Find where the given text appears and provide that cell's center as (x, y) coordinate. 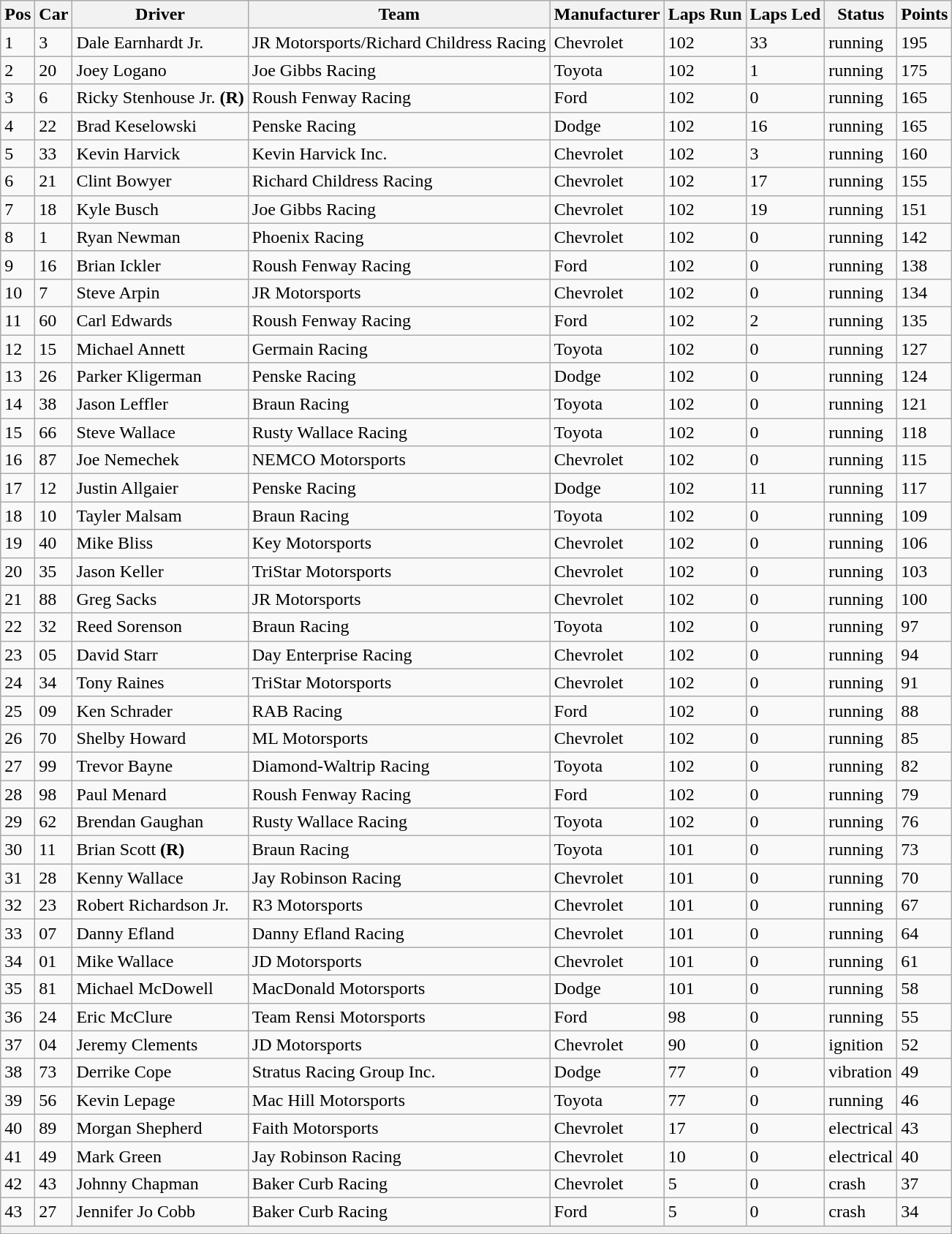
76 (924, 822)
09 (54, 710)
135 (924, 320)
Brad Keselowski (160, 126)
64 (924, 933)
Richard Childress Racing (399, 181)
Parker Kligerman (160, 377)
138 (924, 265)
NEMCO Motorsports (399, 460)
JR Motorsports/Richard Childress Racing (399, 42)
Danny Efland (160, 933)
Joe Nemechek (160, 460)
Kenny Wallace (160, 878)
124 (924, 377)
Joey Logano (160, 70)
151 (924, 209)
Tony Raines (160, 682)
Eric McClure (160, 1017)
Reed Sorenson (160, 627)
160 (924, 154)
07 (54, 933)
79 (924, 794)
Diamond-Waltrip Racing (399, 766)
91 (924, 682)
61 (924, 961)
62 (54, 822)
81 (54, 989)
Phoenix Racing (399, 237)
155 (924, 181)
Robert Richardson Jr. (160, 906)
175 (924, 70)
41 (18, 1156)
David Starr (160, 655)
vibration (861, 1072)
Kyle Busch (160, 209)
Germain Racing (399, 349)
127 (924, 349)
Morgan Shepherd (160, 1128)
Laps Run (705, 15)
Team (399, 15)
46 (924, 1100)
Key Motorsports (399, 543)
115 (924, 460)
14 (18, 405)
Mike Wallace (160, 961)
36 (18, 1017)
Stratus Racing Group Inc. (399, 1072)
RAB Racing (399, 710)
Kevin Lepage (160, 1100)
Pos (18, 15)
Carl Edwards (160, 320)
MacDonald Motorsports (399, 989)
118 (924, 432)
Trevor Bayne (160, 766)
Derrike Cope (160, 1072)
31 (18, 878)
Shelby Howard (160, 738)
Manufacturer (607, 15)
Johnny Chapman (160, 1184)
Jason Keller (160, 571)
04 (54, 1045)
Day Enterprise Racing (399, 655)
109 (924, 516)
9 (18, 265)
8 (18, 237)
Kevin Harvick (160, 154)
Brian Scott (R) (160, 850)
58 (924, 989)
52 (924, 1045)
ignition (861, 1045)
Justin Allgaier (160, 488)
ML Motorsports (399, 738)
Team Rensi Motorsports (399, 1017)
103 (924, 571)
Points (924, 15)
Paul Menard (160, 794)
121 (924, 405)
142 (924, 237)
29 (18, 822)
Michael McDowell (160, 989)
25 (18, 710)
106 (924, 543)
Status (861, 15)
117 (924, 488)
134 (924, 293)
Mac Hill Motorsports (399, 1100)
90 (705, 1045)
Clint Bowyer (160, 181)
99 (54, 766)
195 (924, 42)
4 (18, 126)
Kevin Harvick Inc. (399, 154)
Michael Annett (160, 349)
42 (18, 1184)
56 (54, 1100)
Greg Sacks (160, 599)
Brendan Gaughan (160, 822)
89 (54, 1128)
Jeremy Clements (160, 1045)
30 (18, 850)
13 (18, 377)
Ricky Stenhouse Jr. (R) (160, 98)
Driver (160, 15)
Dale Earnhardt Jr. (160, 42)
Laps Led (785, 15)
67 (924, 906)
Faith Motorsports (399, 1128)
Jennifer Jo Cobb (160, 1211)
55 (924, 1017)
Mike Bliss (160, 543)
Brian Ickler (160, 265)
Jason Leffler (160, 405)
05 (54, 655)
Tayler Malsam (160, 516)
82 (924, 766)
100 (924, 599)
Ryan Newman (160, 237)
Danny Efland Racing (399, 933)
Car (54, 15)
66 (54, 432)
87 (54, 460)
Mark Green (160, 1156)
Steve Arpin (160, 293)
R3 Motorsports (399, 906)
85 (924, 738)
39 (18, 1100)
Steve Wallace (160, 432)
01 (54, 961)
97 (924, 627)
94 (924, 655)
Ken Schrader (160, 710)
60 (54, 320)
